Identify which cell holds the provided text, then report its (X, Y) central coordinate. 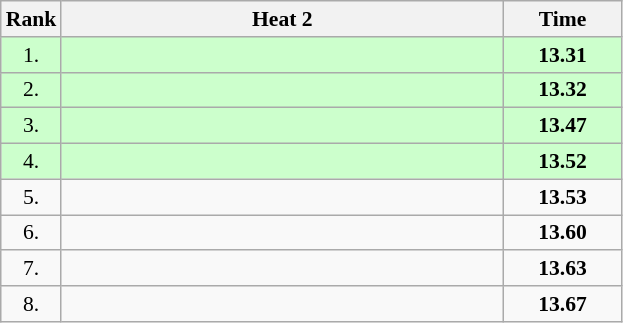
1. (32, 55)
13.63 (562, 269)
13.52 (562, 162)
Rank (32, 19)
13.31 (562, 55)
13.47 (562, 126)
8. (32, 304)
4. (32, 162)
3. (32, 126)
2. (32, 90)
13.53 (562, 197)
13.60 (562, 233)
13.32 (562, 90)
13.67 (562, 304)
5. (32, 197)
Heat 2 (282, 19)
Time (562, 19)
7. (32, 269)
6. (32, 233)
